Extract the (x, y) coordinate from the center of the cell holding the provided text.  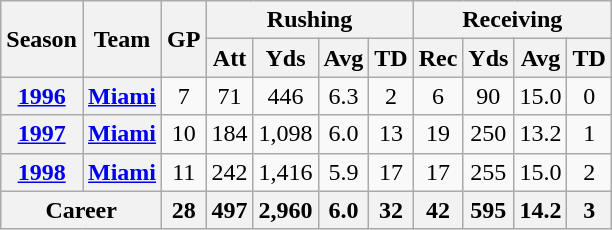
1998 (42, 172)
184 (230, 134)
0 (589, 96)
42 (438, 210)
28 (184, 210)
14.2 (540, 210)
Career (82, 210)
90 (488, 96)
Team (122, 39)
Att (230, 58)
Receiving (512, 20)
Rec (438, 58)
497 (230, 210)
6.3 (344, 96)
3 (589, 210)
19 (438, 134)
255 (488, 172)
242 (230, 172)
250 (488, 134)
10 (184, 134)
1,416 (286, 172)
7 (184, 96)
1 (589, 134)
595 (488, 210)
1997 (42, 134)
13.2 (540, 134)
6 (438, 96)
1996 (42, 96)
2,960 (286, 210)
13 (391, 134)
1,098 (286, 134)
5.9 (344, 172)
Rushing (310, 20)
446 (286, 96)
Season (42, 39)
GP (184, 39)
11 (184, 172)
32 (391, 210)
71 (230, 96)
